For the text-containing cell, return its midpoint in (X, Y) coordinate format. 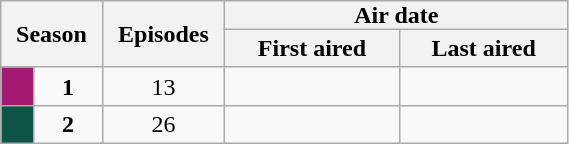
First aired (312, 48)
Season (52, 34)
1 (68, 86)
Air date (396, 15)
13 (163, 86)
26 (163, 124)
2 (68, 124)
Last aired (484, 48)
Episodes (163, 34)
